Return (x, y) of the center of cell containing provided text 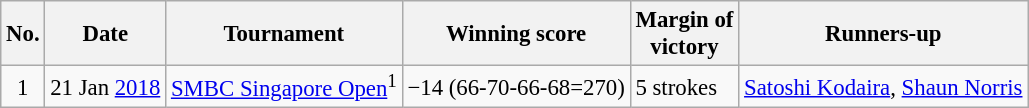
1 (23, 87)
Winning score (516, 34)
No. (23, 34)
5 strokes (684, 87)
SMBC Singapore Open1 (284, 87)
−14 (66-70-66-68=270) (516, 87)
21 Jan 2018 (106, 87)
Satoshi Kodaira, Shaun Norris (884, 87)
Runners-up (884, 34)
Margin ofvictory (684, 34)
Tournament (284, 34)
Date (106, 34)
